Find where the given text appears and provide that cell's center as (x, y) coordinate. 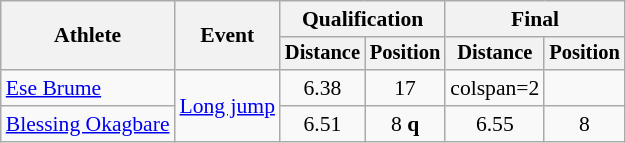
6.38 (322, 88)
Blessing Okagbare (88, 124)
Qualification (362, 19)
Ese Brume (88, 88)
colspan=2 (494, 88)
6.51 (322, 124)
6.55 (494, 124)
Athlete (88, 36)
8 (584, 124)
8 q (405, 124)
Long jump (228, 106)
Final (534, 19)
Event (228, 36)
17 (405, 88)
